Return (X, Y) of the center of cell containing provided text 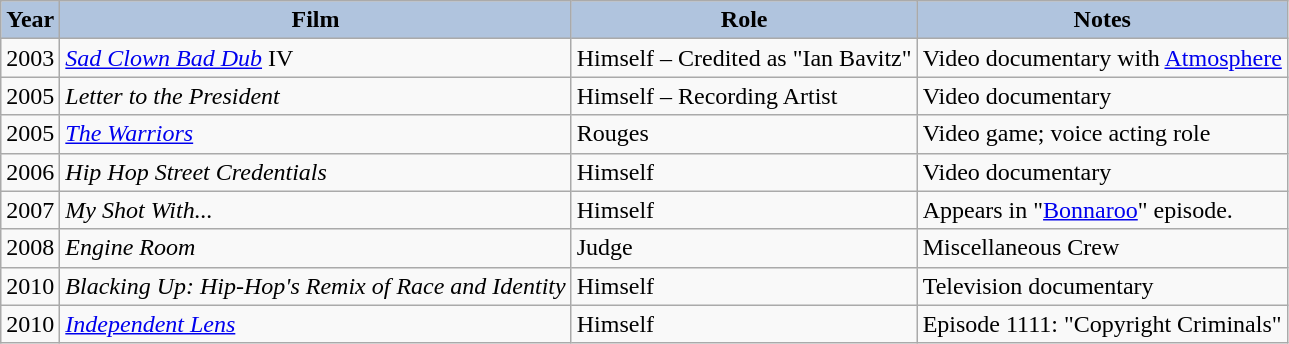
Episode 1111: "Copyright Criminals" (1102, 324)
Film (316, 20)
Blacking Up: Hip-Hop's Remix of Race and Identity (316, 286)
2003 (30, 58)
Rouges (744, 134)
2006 (30, 172)
Judge (744, 248)
Television documentary (1102, 286)
Himself – Credited as "Ian Bavitz" (744, 58)
Notes (1102, 20)
2007 (30, 210)
Letter to the President (316, 96)
Year (30, 20)
Independent Lens (316, 324)
Engine Room (316, 248)
Appears in "Bonnaroo" episode. (1102, 210)
Hip Hop Street Credentials (316, 172)
Sad Clown Bad Dub IV (316, 58)
The Warriors (316, 134)
Video documentary with Atmosphere (1102, 58)
2008 (30, 248)
My Shot With... (316, 210)
Himself – Recording Artist (744, 96)
Role (744, 20)
Video game; voice acting role (1102, 134)
Miscellaneous Crew (1102, 248)
